Extract the (x, y) coordinate from the center of the cell holding the provided text.  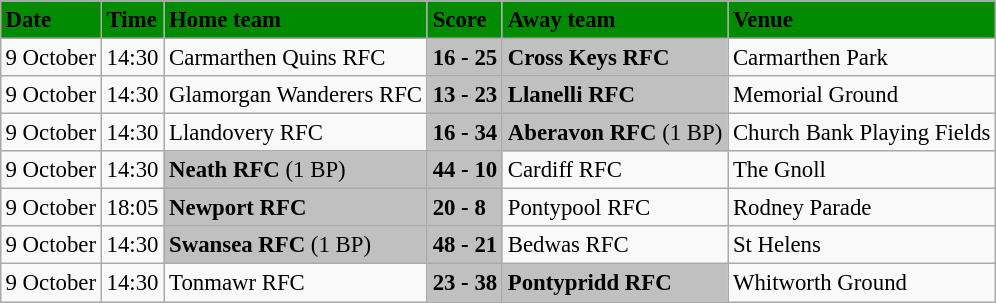
Llanelli RFC (614, 95)
Home team (296, 20)
Away team (614, 20)
Date (50, 20)
Bedwas RFC (614, 245)
Carmarthen Park (862, 57)
Score (464, 20)
18:05 (132, 208)
The Gnoll (862, 170)
Rodney Parade (862, 208)
16 - 34 (464, 133)
Pontypridd RFC (614, 283)
Time (132, 20)
16 - 25 (464, 57)
Neath RFC (1 BP) (296, 170)
Tonmawr RFC (296, 283)
23 - 38 (464, 283)
Aberavon RFC (1 BP) (614, 133)
Whitworth Ground (862, 283)
48 - 21 (464, 245)
St Helens (862, 245)
44 - 10 (464, 170)
Swansea RFC (1 BP) (296, 245)
Llandovery RFC (296, 133)
20 - 8 (464, 208)
Memorial Ground (862, 95)
Carmarthen Quins RFC (296, 57)
Venue (862, 20)
13 - 23 (464, 95)
Newport RFC (296, 208)
Glamorgan Wanderers RFC (296, 95)
Church Bank Playing Fields (862, 133)
Cross Keys RFC (614, 57)
Pontypool RFC (614, 208)
Cardiff RFC (614, 170)
